For the text-containing cell, return its midpoint in [x, y] coordinate format. 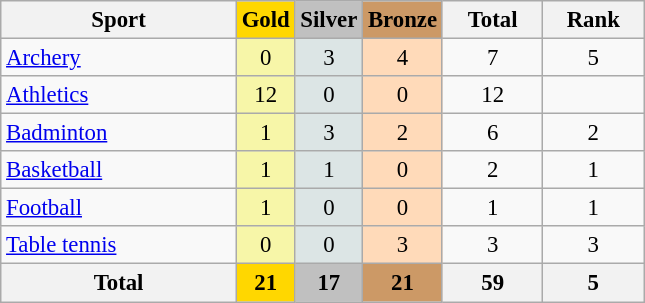
Football [119, 208]
Athletics [119, 95]
7 [492, 58]
4 [403, 58]
Silver [329, 20]
Table tennis [119, 245]
59 [492, 283]
Gold [266, 20]
Badminton [119, 133]
Bronze [403, 20]
Sport [119, 20]
Basketball [119, 170]
6 [492, 133]
17 [329, 283]
Rank [594, 20]
Archery [119, 58]
